Pinpoint the cell where the given text exists, returning its (x, y) midpoint coordinate. 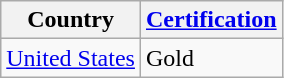
Gold (211, 58)
Country (71, 20)
United States (71, 58)
Certification (211, 20)
